Capture the cell that displays the provided text and extract its [x, y] central coordinate. 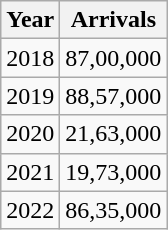
2022 [30, 210]
2020 [30, 134]
86,35,000 [114, 210]
88,57,000 [114, 96]
2018 [30, 58]
19,73,000 [114, 172]
2019 [30, 96]
Arrivals [114, 20]
2021 [30, 172]
Year [30, 20]
21,63,000 [114, 134]
87,00,000 [114, 58]
